Find where the given text appears and provide that cell's center as [x, y] coordinate. 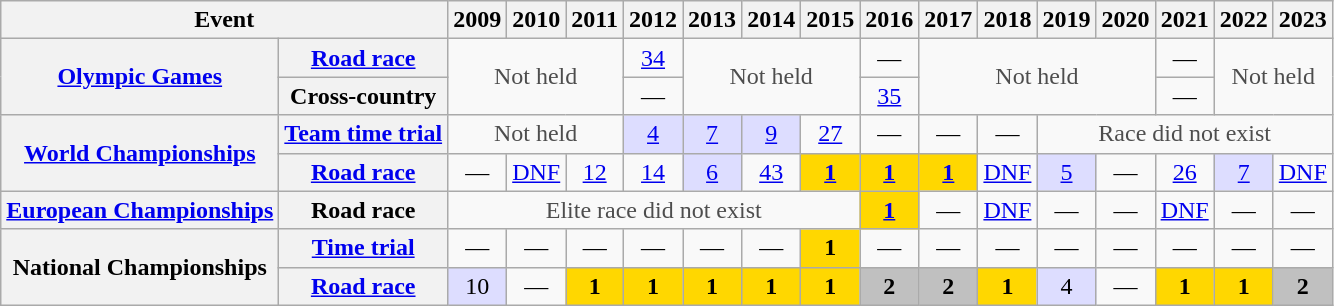
2023 [1302, 20]
2022 [1244, 20]
Race did not exist [1184, 134]
26 [1184, 172]
2015 [830, 20]
2019 [1066, 20]
National Championships [140, 267]
2013 [712, 20]
27 [830, 134]
12 [595, 172]
2014 [772, 20]
2011 [595, 20]
5 [1066, 172]
European Championships [140, 210]
34 [654, 58]
6 [712, 172]
Team time trial [364, 134]
2020 [1126, 20]
2009 [478, 20]
2012 [654, 20]
World Championships [140, 153]
35 [890, 96]
9 [772, 134]
Elite race did not exist [654, 210]
2017 [948, 20]
10 [478, 286]
2016 [890, 20]
2010 [536, 20]
14 [654, 172]
Event [224, 20]
2021 [1184, 20]
Time trial [364, 248]
Olympic Games [140, 77]
2018 [1008, 20]
Cross-country [364, 96]
43 [772, 172]
